Pinpoint the cell where the given text exists, returning its [X, Y] midpoint coordinate. 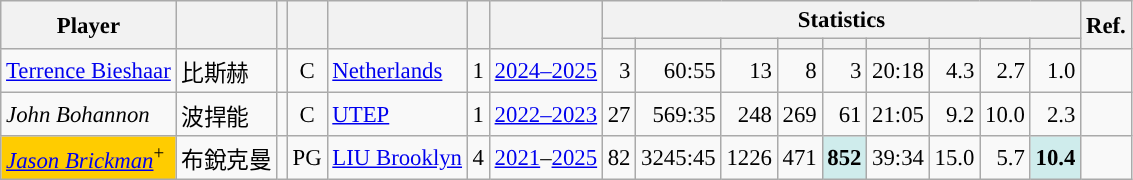
UTEP [397, 115]
10.0 [1005, 115]
10.4 [1055, 158]
波捍能 [226, 115]
Jason Brickman+ [88, 158]
39:34 [898, 158]
4.3 [954, 71]
60:55 [678, 71]
LIU Brooklyn [397, 158]
1.0 [1055, 71]
Statistics [841, 20]
20:18 [898, 71]
852 [844, 158]
布銳克曼 [226, 158]
2024–2025 [546, 71]
PG [307, 158]
比斯赫 [226, 71]
82 [618, 158]
2.7 [1005, 71]
John Bohannon [88, 115]
Netherlands [397, 71]
13 [749, 71]
4 [478, 158]
Player [88, 25]
569:35 [678, 115]
21:05 [898, 115]
27 [618, 115]
Ref. [1106, 25]
1226 [749, 158]
2021–2025 [546, 158]
248 [749, 115]
15.0 [954, 158]
269 [800, 115]
5.7 [1005, 158]
Terrence Bieshaar [88, 71]
2.3 [1055, 115]
471 [800, 158]
61 [844, 115]
8 [800, 71]
9.2 [954, 115]
2022–2023 [546, 115]
3245:45 [678, 158]
